Locate the cell with the specified text and output its (x, y) center coordinate. 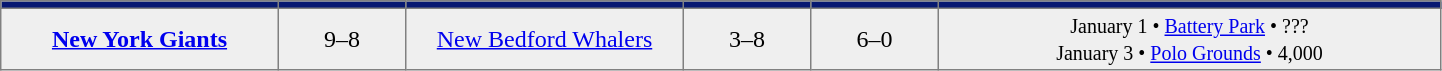
New York Giants (140, 39)
January 1 • Battery Park • ???January 3 • Polo Grounds • 4,000 (1189, 39)
9–8 (342, 39)
3–8 (747, 39)
6–0 (875, 39)
New Bedford Whalers (545, 39)
